From the cell containing the given text, extract its center point as [X, Y] coordinate. 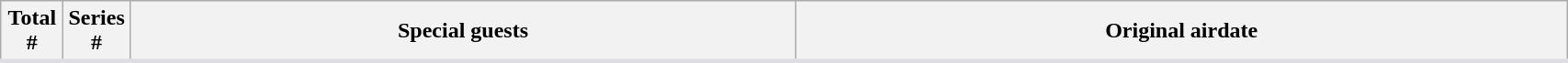
Series# [96, 31]
Original airdate [1181, 31]
Special guests [463, 31]
Total# [32, 31]
